Find where the given text appears and provide that cell's center as (X, Y) coordinate. 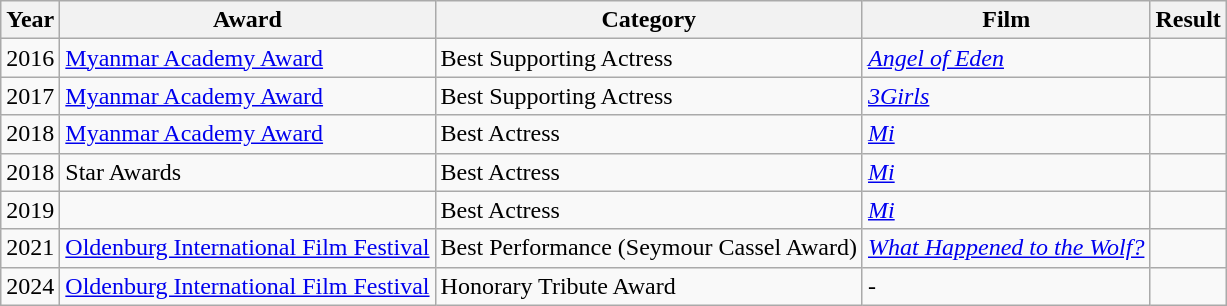
Category (648, 20)
2024 (30, 286)
Year (30, 20)
3Girls (1006, 96)
Star Awards (248, 172)
Honorary Tribute Award (648, 286)
Angel of Eden (1006, 58)
- (1006, 286)
What Happened to the Wolf? (1006, 248)
Award (248, 20)
2016 (30, 58)
2021 (30, 248)
2019 (30, 210)
2017 (30, 96)
Best Performance (Seymour Cassel Award) (648, 248)
Result (1188, 20)
Film (1006, 20)
